Pinpoint the cell where the given text exists, returning its [X, Y] midpoint coordinate. 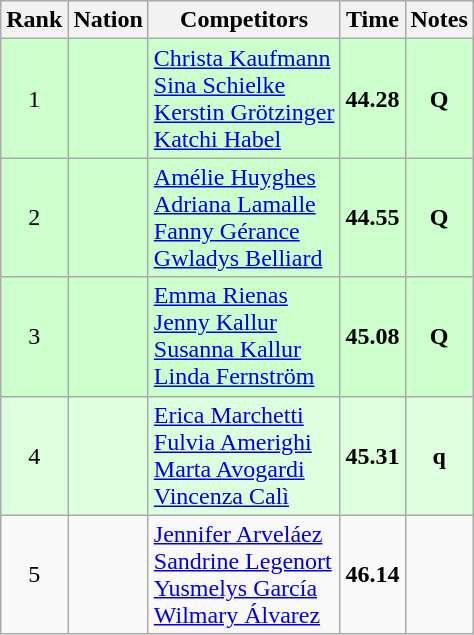
Amélie HuyghesAdriana LamalleFanny GéranceGwladys Belliard [244, 218]
Nation [108, 20]
3 [34, 336]
Erica MarchettiFulvia AmerighiMarta AvogardiVincenza Calì [244, 456]
Rank [34, 20]
1 [34, 98]
Christa KaufmannSina SchielkeKerstin GrötzingerKatchi Habel [244, 98]
5 [34, 574]
Time [372, 20]
Notes [439, 20]
46.14 [372, 574]
Competitors [244, 20]
44.28 [372, 98]
44.55 [372, 218]
q [439, 456]
4 [34, 456]
2 [34, 218]
45.31 [372, 456]
Emma RienasJenny KallurSusanna KallurLinda Fernström [244, 336]
45.08 [372, 336]
Jennifer ArveláezSandrine LegenortYusmelys GarcíaWilmary Álvarez [244, 574]
